Locate the cell with the specified text and output its (x, y) center coordinate. 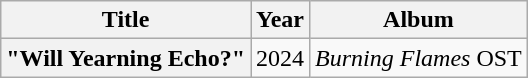
Title (126, 20)
2024 (280, 58)
"Will Yearning Echo?" (126, 58)
Burning Flames OST (419, 58)
Album (419, 20)
Year (280, 20)
